Pinpoint the cell where the given text exists, returning its (x, y) midpoint coordinate. 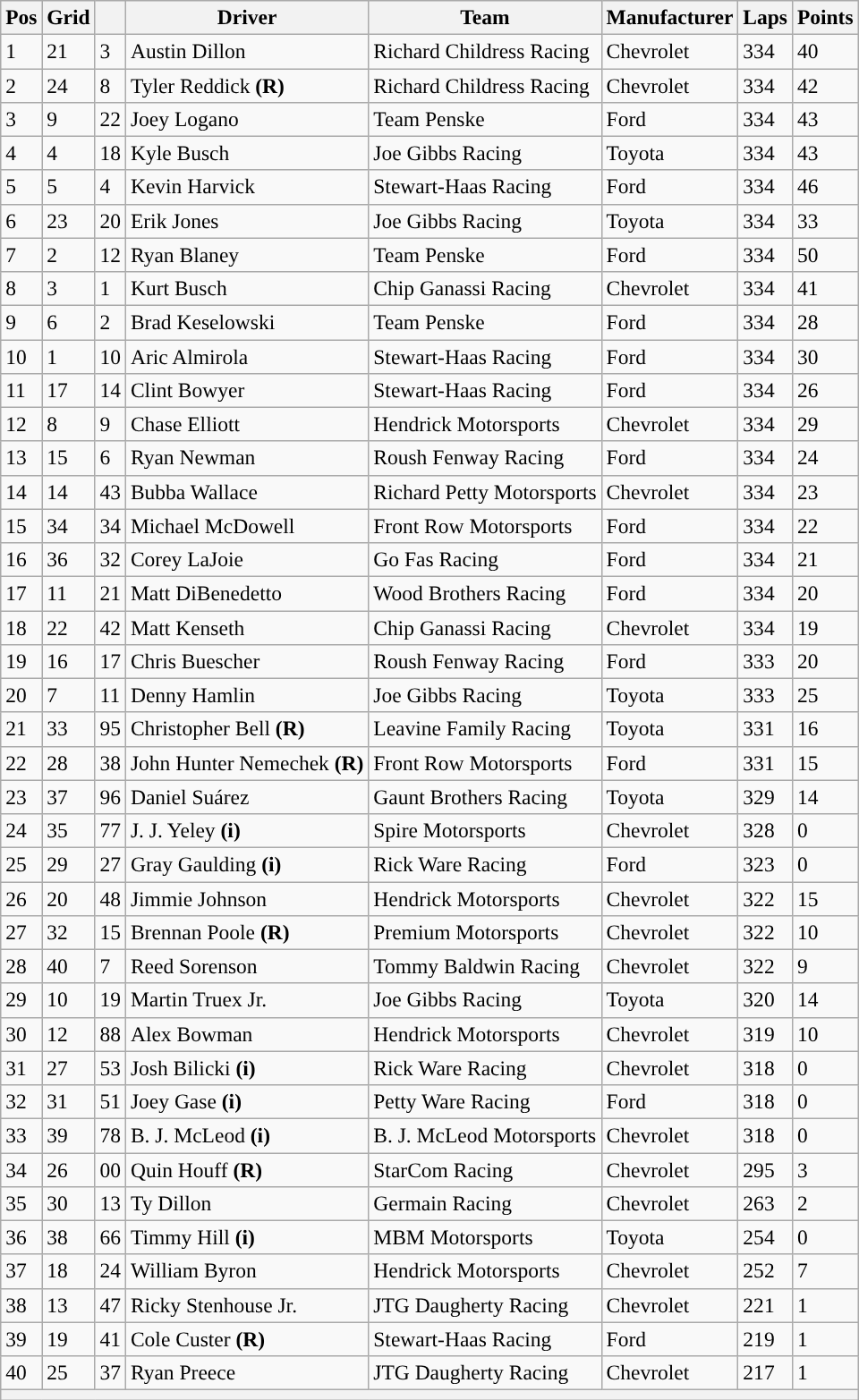
95 (110, 729)
48 (110, 898)
Joey Gase (i) (247, 1101)
96 (110, 797)
Points (825, 17)
Michael McDowell (247, 526)
323 (766, 864)
Reed Sorenson (247, 966)
51 (110, 1101)
Corey LaJoie (247, 559)
Martin Truex Jr. (247, 1000)
Ryan Preece (247, 1372)
William Byron (247, 1271)
MBM Motorsports (485, 1237)
Austin Dillon (247, 51)
53 (110, 1068)
77 (110, 830)
Gaunt Brothers Racing (485, 797)
00 (110, 1169)
Bubba Wallace (247, 492)
Daniel Suárez (247, 797)
Kurt Busch (247, 288)
319 (766, 1034)
78 (110, 1135)
50 (825, 255)
Clint Bowyer (247, 390)
Grid (68, 17)
Driver (247, 17)
Spire Motorsports (485, 830)
Ricky Stenhouse Jr. (247, 1305)
254 (766, 1237)
221 (766, 1305)
Gray Gaulding (i) (247, 864)
Josh Bilicki (i) (247, 1068)
John Hunter Nemechek (R) (247, 763)
Erik Jones (247, 221)
328 (766, 830)
Ryan Newman (247, 458)
Richard Petty Motorsports (485, 492)
217 (766, 1372)
Quin Houff (R) (247, 1169)
B. J. McLeod Motorsports (485, 1135)
B. J. McLeod (i) (247, 1135)
Team (485, 17)
Pos (21, 17)
StarCom Racing (485, 1169)
Timmy Hill (i) (247, 1237)
Christopher Bell (R) (247, 729)
Premium Motorsports (485, 932)
J. J. Yeley (i) (247, 830)
Chris Buescher (247, 661)
Leavine Family Racing (485, 729)
88 (110, 1034)
Manufacturer (669, 17)
Wood Brothers Racing (485, 593)
Matt DiBenedetto (247, 593)
Ty Dillon (247, 1203)
Matt Kenseth (247, 627)
Chase Elliott (247, 424)
Brennan Poole (R) (247, 932)
Joey Logano (247, 119)
Brad Keselowski (247, 322)
Tommy Baldwin Racing (485, 966)
329 (766, 797)
320 (766, 1000)
Ryan Blaney (247, 255)
295 (766, 1169)
Cole Custer (R) (247, 1339)
46 (825, 187)
219 (766, 1339)
Alex Bowman (247, 1034)
Laps (766, 17)
Aric Almirola (247, 356)
Kyle Busch (247, 153)
47 (110, 1305)
Go Fas Racing (485, 559)
Kevin Harvick (247, 187)
Petty Ware Racing (485, 1101)
Denny Hamlin (247, 695)
Tyler Reddick (R) (247, 85)
252 (766, 1271)
263 (766, 1203)
Jimmie Johnson (247, 898)
66 (110, 1237)
Germain Racing (485, 1203)
